Return the (x, y) coordinate for the center point of the cell that contains the specified text.  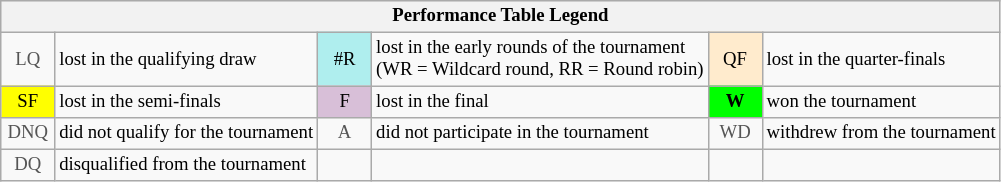
QF (735, 60)
did not qualify for the tournament (186, 134)
lost in the early rounds of the tournament(WR = Wildcard round, RR = Round robin) (540, 60)
SF (28, 102)
WD (735, 134)
DNQ (28, 134)
W (735, 102)
lost in the semi-finals (186, 102)
DQ (28, 166)
withdrew from the tournament (881, 134)
LQ (28, 60)
A (345, 134)
#R (345, 60)
won the tournament (881, 102)
F (345, 102)
lost in the final (540, 102)
lost in the quarter-finals (881, 60)
did not participate in the tournament (540, 134)
disqualified from the tournament (186, 166)
lost in the qualifying draw (186, 60)
Performance Table Legend (500, 16)
